Provide the [x, y] coordinate of the cell's center where the given text is located.  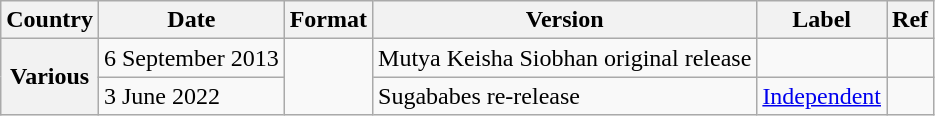
Mutya Keisha Siobhan original release [565, 58]
Independent [822, 96]
6 September 2013 [191, 58]
Various [50, 77]
Label [822, 20]
Country [50, 20]
Version [565, 20]
Ref [910, 20]
Sugababes re-release [565, 96]
Format [328, 20]
3 June 2022 [191, 96]
Date [191, 20]
